Provide the [x, y] coordinate of the cell's center where the given text is located.  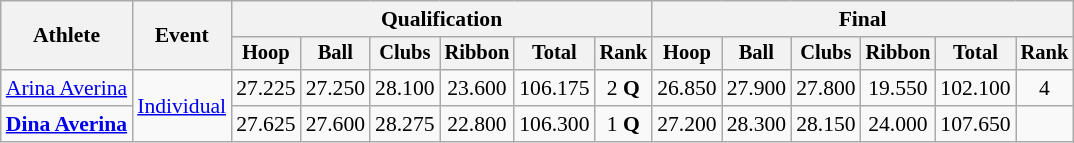
4 [1045, 88]
22.800 [478, 124]
Qualification [442, 19]
19.550 [898, 88]
27.600 [336, 124]
27.200 [686, 124]
Individual [182, 106]
Athlete [66, 36]
28.150 [826, 124]
106.300 [554, 124]
1 Q [624, 124]
106.175 [554, 88]
Dina Averina [66, 124]
102.100 [975, 88]
24.000 [898, 124]
28.100 [404, 88]
28.300 [756, 124]
Event [182, 36]
27.625 [266, 124]
27.250 [336, 88]
107.650 [975, 124]
Arina Averina [66, 88]
26.850 [686, 88]
28.275 [404, 124]
27.900 [756, 88]
27.800 [826, 88]
23.600 [478, 88]
Final [862, 19]
2 Q [624, 88]
27.225 [266, 88]
